Return [X, Y] of the center of cell containing provided text 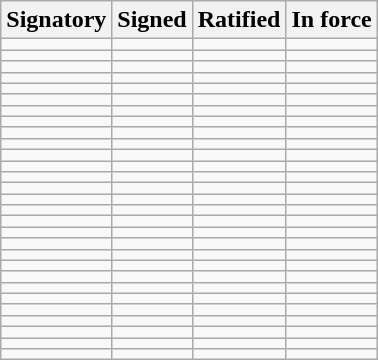
Signatory [56, 20]
In force [332, 20]
Ratified [239, 20]
Signed [152, 20]
